Scan for the cell matching the given text and deliver its [X, Y] coordinate at center. 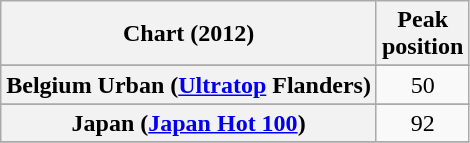
Peakposition [422, 34]
Chart (2012) [189, 34]
Belgium Urban (Ultratop Flanders) [189, 85]
50 [422, 85]
92 [422, 123]
Japan (Japan Hot 100) [189, 123]
